Find where the given text appears and provide that cell's center as (X, Y) coordinate. 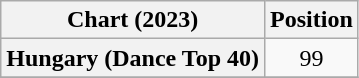
Chart (2023) (133, 20)
99 (312, 58)
Position (312, 20)
Hungary (Dance Top 40) (133, 58)
